Return (x, y) of the center of cell containing provided text 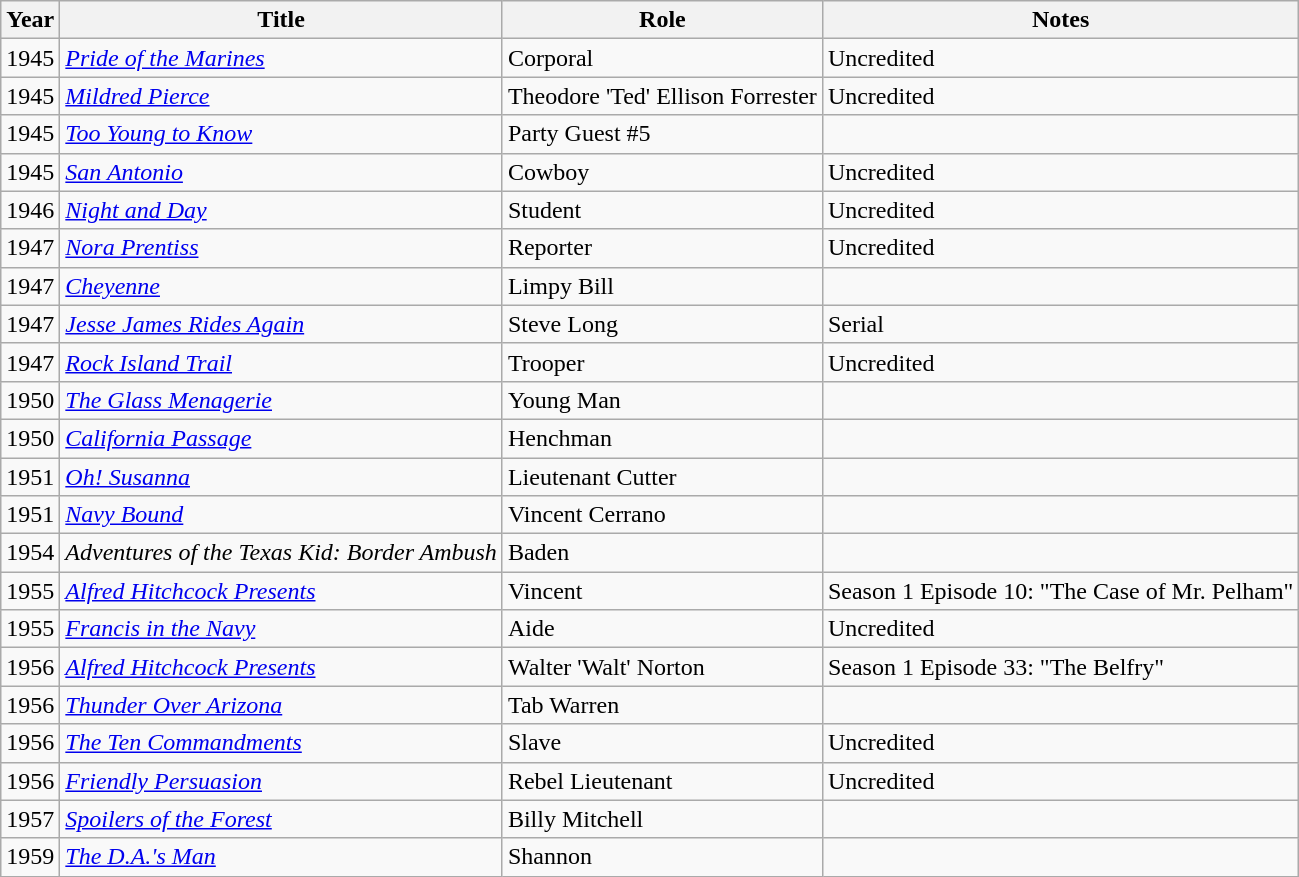
Cowboy (662, 172)
The Ten Commandments (282, 743)
The D.A.'s Man (282, 857)
Nora Prentiss (282, 248)
Jesse James Rides Again (282, 324)
Trooper (662, 362)
Adventures of the Texas Kid: Border Ambush (282, 553)
Title (282, 20)
San Antonio (282, 172)
Year (30, 20)
California Passage (282, 438)
1954 (30, 553)
Young Man (662, 400)
The Glass Menagerie (282, 400)
Party Guest #5 (662, 134)
Navy Bound (282, 515)
Francis in the Navy (282, 629)
Rebel Lieutenant (662, 781)
Shannon (662, 857)
Vincent (662, 591)
Lieutenant Cutter (662, 477)
Spoilers of the Forest (282, 819)
Thunder Over Arizona (282, 705)
Henchman (662, 438)
Season 1 Episode 33: "The Belfry" (1060, 667)
Aide (662, 629)
Vincent Cerrano (662, 515)
Walter 'Walt' Norton (662, 667)
Pride of the Marines (282, 58)
Corporal (662, 58)
Notes (1060, 20)
Oh! Susanna (282, 477)
Role (662, 20)
Too Young to Know (282, 134)
Serial (1060, 324)
Rock Island Trail (282, 362)
Reporter (662, 248)
Tab Warren (662, 705)
Friendly Persuasion (282, 781)
Cheyenne (282, 286)
Theodore 'Ted' Ellison Forrester (662, 96)
Student (662, 210)
Limpy Bill (662, 286)
1957 (30, 819)
Night and Day (282, 210)
Slave (662, 743)
1959 (30, 857)
Mildred Pierce (282, 96)
Steve Long (662, 324)
Baden (662, 553)
Season 1 Episode 10: "The Case of Mr. Pelham" (1060, 591)
1946 (30, 210)
Billy Mitchell (662, 819)
